Capture the cell that displays the provided text and extract its (x, y) central coordinate. 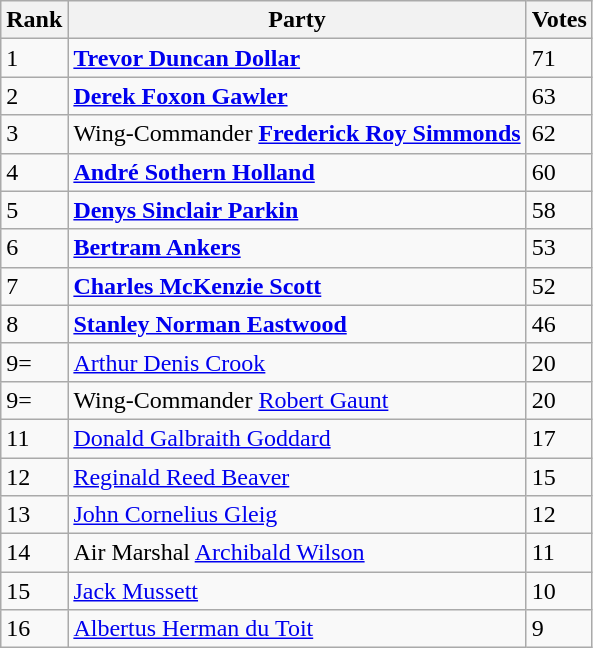
3 (34, 134)
63 (559, 96)
53 (559, 248)
Jack Mussett (297, 591)
Albertus Herman du Toit (297, 629)
9 (559, 629)
17 (559, 438)
2 (34, 96)
Votes (559, 20)
1 (34, 58)
58 (559, 210)
Air Marshal Archibald Wilson (297, 553)
Reginald Reed Beaver (297, 477)
Party (297, 20)
Donald Galbraith Goddard (297, 438)
46 (559, 324)
7 (34, 286)
71 (559, 58)
8 (34, 324)
Derek Foxon Gawler (297, 96)
4 (34, 172)
Wing-Commander Frederick Roy Simmonds (297, 134)
Wing-Commander Robert Gaunt (297, 400)
10 (559, 591)
Charles McKenzie Scott (297, 286)
Trevor Duncan Dollar (297, 58)
62 (559, 134)
6 (34, 248)
Denys Sinclair Parkin (297, 210)
52 (559, 286)
16 (34, 629)
Stanley Norman Eastwood (297, 324)
Arthur Denis Crook (297, 362)
5 (34, 210)
Rank (34, 20)
14 (34, 553)
60 (559, 172)
Bertram Ankers (297, 248)
John Cornelius Gleig (297, 515)
André Sothern Holland (297, 172)
13 (34, 515)
